Scan for the cell matching the given text and deliver its [x, y] coordinate at center. 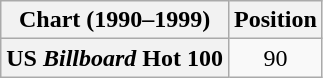
90 [276, 58]
US Billboard Hot 100 [115, 58]
Position [276, 20]
Chart (1990–1999) [115, 20]
